Locate the cell with the specified text and output its [X, Y] center coordinate. 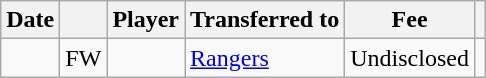
Fee [410, 20]
Transferred to [265, 20]
Date [30, 20]
Rangers [265, 58]
Undisclosed [410, 58]
Player [146, 20]
FW [84, 58]
